From the cell containing the given text, extract its center point as [X, Y] coordinate. 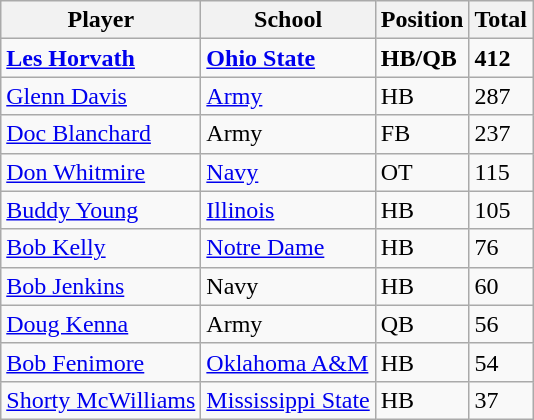
Player [101, 20]
Position [422, 20]
Ohio State [288, 58]
Bob Kelly [101, 248]
Don Whitmire [101, 172]
237 [501, 134]
115 [501, 172]
54 [501, 362]
HB/QB [422, 58]
Shorty McWilliams [101, 400]
FB [422, 134]
105 [501, 210]
Total [501, 20]
Doc Blanchard [101, 134]
Glenn Davis [101, 96]
Mississippi State [288, 400]
QB [422, 324]
287 [501, 96]
Bob Jenkins [101, 286]
Les Horvath [101, 58]
School [288, 20]
412 [501, 58]
60 [501, 286]
76 [501, 248]
Oklahoma A&M [288, 362]
OT [422, 172]
Notre Dame [288, 248]
Bob Fenimore [101, 362]
Doug Kenna [101, 324]
Buddy Young [101, 210]
37 [501, 400]
56 [501, 324]
Illinois [288, 210]
